Determine the [X, Y] coordinate at the center of the cell enclosing the given text.  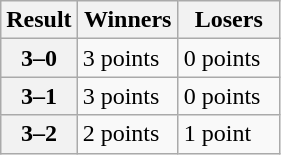
3–0 [39, 58]
3–1 [39, 96]
3–2 [39, 134]
1 point [228, 134]
Result [39, 20]
Losers [228, 20]
Winners [128, 20]
2 points [128, 134]
